For the text-containing cell, return its midpoint in [x, y] coordinate format. 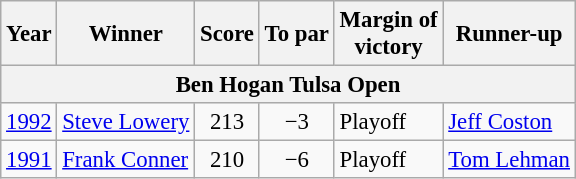
1992 [29, 122]
−6 [296, 160]
Steve Lowery [126, 122]
To par [296, 34]
Score [228, 34]
213 [228, 122]
Runner-up [509, 34]
−3 [296, 122]
Ben Hogan Tulsa Open [288, 85]
Jeff Coston [509, 122]
Winner [126, 34]
Margin ofvictory [388, 34]
210 [228, 160]
Frank Conner [126, 160]
1991 [29, 160]
Tom Lehman [509, 160]
Year [29, 34]
